Locate the cell with the specified text and output its [X, Y] center coordinate. 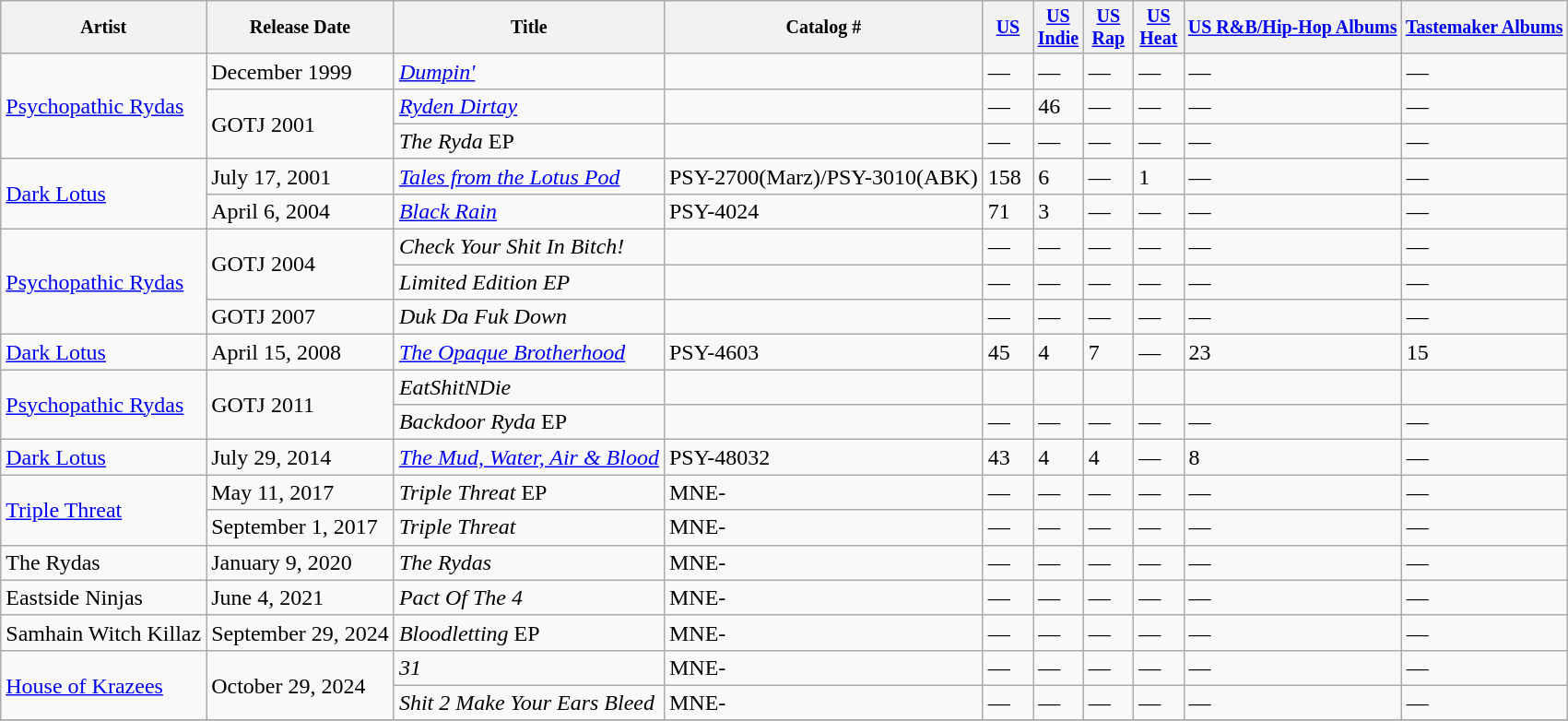
December 1999 [301, 71]
Artist [103, 28]
7 [1108, 352]
Black Rain [529, 211]
PSY-4024 [823, 211]
June 4, 2021 [301, 597]
Dumpin' [529, 71]
US Indie [1058, 28]
September 29, 2024 [301, 632]
PSY-4603 [823, 352]
House of Krazees [103, 685]
158 [1008, 176]
1 [1159, 176]
US R&B/Hip-Hop Albums [1292, 28]
GOTJ 2011 [301, 405]
January 9, 2020 [301, 562]
Tales from the Lotus Pod [529, 176]
PSY-2700(Marz)/PSY-3010(ABK) [823, 176]
EatShitNDie [529, 387]
Eastside Ninjas [103, 597]
Bloodletting EP [529, 632]
23 [1292, 352]
Release Date [301, 28]
July 29, 2014 [301, 457]
Check Your Shit In Bitch! [529, 247]
April 15, 2008 [301, 352]
May 11, 2017 [301, 492]
3 [1058, 211]
September 1, 2017 [301, 527]
The Mud, Water, Air & Blood [529, 457]
US [1008, 28]
Duk Da Fuk Down [529, 317]
15 [1484, 352]
PSY-48032 [823, 457]
The Ryda EP [529, 141]
October 29, 2024 [301, 685]
Limited Edition EP [529, 282]
July 17, 2001 [301, 176]
Triple Threat EP [529, 492]
GOTJ 2001 [301, 124]
Tastemaker Albums [1484, 28]
43 [1008, 457]
Shit 2 Make Your Ears Bleed [529, 703]
Backdoor Ryda EP [529, 422]
April 6, 2004 [301, 211]
Title [529, 28]
GOTJ 2004 [301, 265]
8 [1292, 457]
Pact Of The 4 [529, 597]
45 [1008, 352]
Ryden Dirtay [529, 106]
46 [1058, 106]
The Opaque Brotherhood [529, 352]
Samhain Witch Killaz [103, 632]
31 [529, 668]
US Heat [1159, 28]
6 [1058, 176]
GOTJ 2007 [301, 317]
Catalog # [823, 28]
US Rap [1108, 28]
71 [1008, 211]
